For the text-containing cell, return its midpoint in (X, Y) coordinate format. 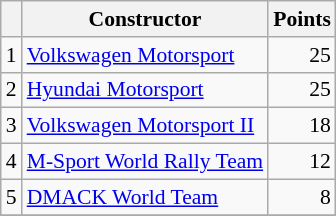
3 (12, 126)
M-Sport World Rally Team (146, 162)
1 (12, 55)
DMACK World Team (146, 197)
Volkswagen Motorsport II (146, 126)
Hyundai Motorsport (146, 90)
2 (12, 90)
Constructor (146, 19)
8 (302, 197)
5 (12, 197)
18 (302, 126)
12 (302, 162)
Volkswagen Motorsport (146, 55)
4 (12, 162)
Points (302, 19)
